Capture the cell that displays the provided text and extract its (x, y) central coordinate. 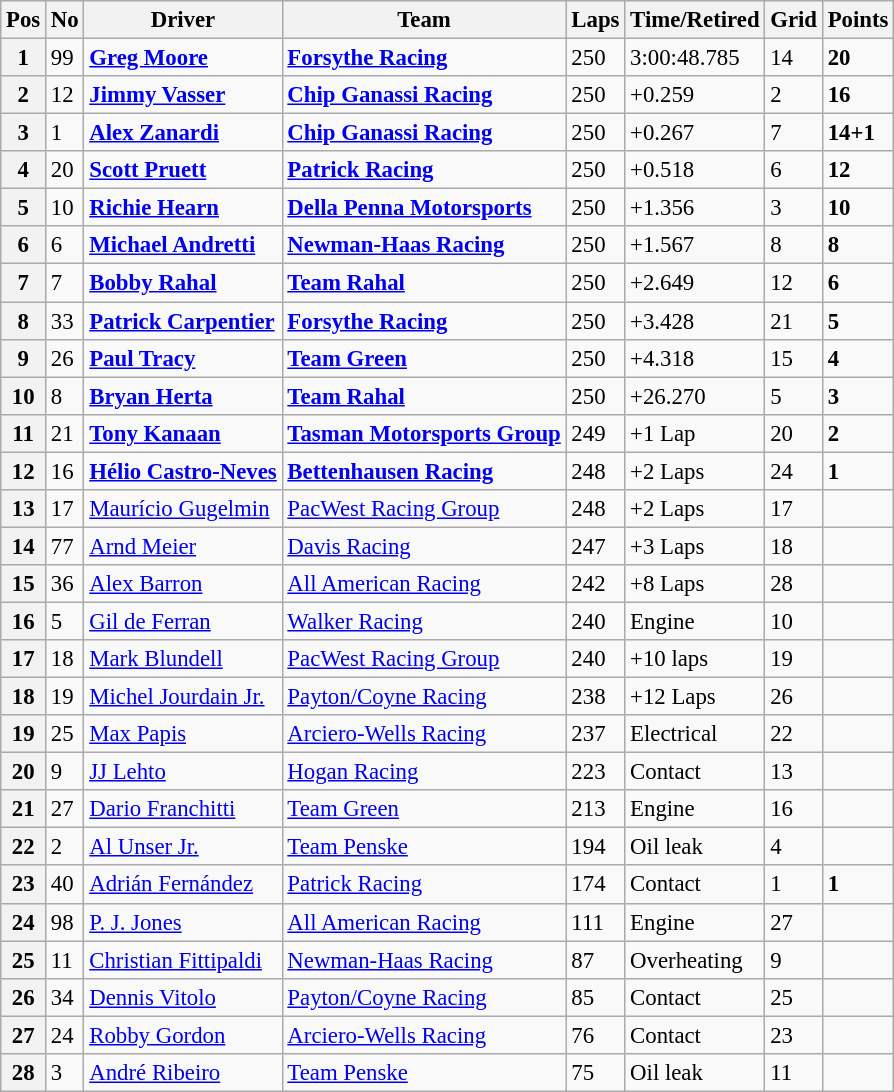
Tasman Motorsports Group (424, 433)
Team (424, 20)
34 (65, 997)
76 (596, 1035)
Della Penna Motorsports (424, 208)
Jimmy Vasser (183, 95)
Richie Hearn (183, 208)
Mark Blundell (183, 659)
Paul Tracy (183, 358)
238 (596, 697)
+2.649 (695, 283)
Alex Zanardi (183, 133)
André Ribeiro (183, 1073)
Michel Jourdain Jr. (183, 697)
242 (596, 584)
223 (596, 772)
Tony Kanaan (183, 433)
Patrick Carpentier (183, 321)
Dario Franchitti (183, 809)
Greg Moore (183, 58)
Bettenhausen Racing (424, 471)
3:00:48.785 (695, 58)
99 (65, 58)
+10 laps (695, 659)
40 (65, 885)
No (65, 20)
98 (65, 922)
Robby Gordon (183, 1035)
Maurício Gugelmin (183, 509)
Overheating (695, 960)
JJ Lehto (183, 772)
Grid (794, 20)
Laps (596, 20)
+1.356 (695, 208)
Max Papis (183, 734)
Hélio Castro-Neves (183, 471)
Driver (183, 20)
174 (596, 885)
33 (65, 321)
Electrical (695, 734)
Points (858, 20)
Alex Barron (183, 584)
85 (596, 997)
Pos (24, 20)
Christian Fittipaldi (183, 960)
+3.428 (695, 321)
237 (596, 734)
+12 Laps (695, 697)
247 (596, 546)
Time/Retired (695, 20)
+26.270 (695, 396)
+0.267 (695, 133)
Adrián Fernández (183, 885)
+1 Lap (695, 433)
Davis Racing (424, 546)
+0.259 (695, 95)
Scott Pruett (183, 170)
Hogan Racing (424, 772)
194 (596, 847)
Michael Andretti (183, 245)
+1.567 (695, 245)
Bryan Herta (183, 396)
+0.518 (695, 170)
75 (596, 1073)
+4.318 (695, 358)
Arnd Meier (183, 546)
77 (65, 546)
111 (596, 922)
36 (65, 584)
+8 Laps (695, 584)
Gil de Ferran (183, 621)
P. J. Jones (183, 922)
14+1 (858, 133)
Al Unser Jr. (183, 847)
Dennis Vitolo (183, 997)
87 (596, 960)
+3 Laps (695, 546)
Bobby Rahal (183, 283)
Walker Racing (424, 621)
249 (596, 433)
213 (596, 809)
